Locate the cell with the specified text and output its [X, Y] center coordinate. 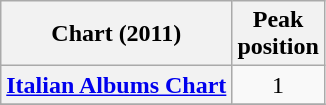
Italian Albums Chart [116, 85]
Chart (2011) [116, 34]
1 [278, 85]
Peakposition [278, 34]
